Pinpoint the cell where the given text exists, returning its [x, y] midpoint coordinate. 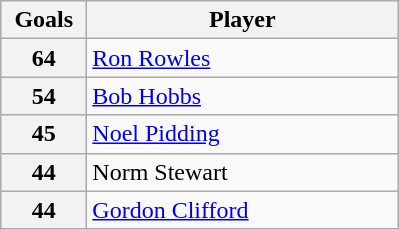
Norm Stewart [242, 172]
Bob Hobbs [242, 96]
64 [44, 58]
Goals [44, 20]
Ron Rowles [242, 58]
45 [44, 134]
Player [242, 20]
Noel Pidding [242, 134]
54 [44, 96]
Gordon Clifford [242, 210]
